Scan for the cell matching the given text and deliver its [X, Y] coordinate at center. 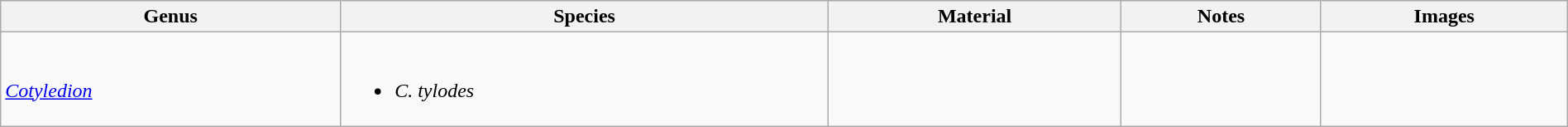
Genus [170, 17]
Notes [1221, 17]
Species [585, 17]
Material [974, 17]
Cotyledion [170, 80]
Images [1444, 17]
C. tylodes [585, 80]
